Determine the (x, y) coordinate at the center of the cell enclosing the given text.  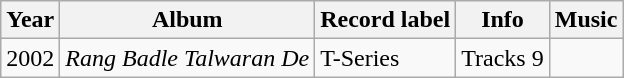
Music (586, 20)
Rang Badle Talwaran De (188, 58)
Record label (386, 20)
Info (503, 20)
Album (188, 20)
T-Series (386, 58)
Year (30, 20)
2002 (30, 58)
Tracks 9 (503, 58)
